Identify which cell holds the provided text, then report its [X, Y] central coordinate. 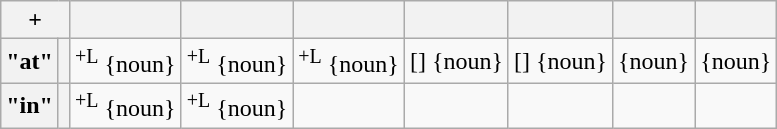
"in" [30, 106]
+ [36, 20]
"at" [30, 62]
